Output the (x, y) coordinate of the center of the cell containing the given text.  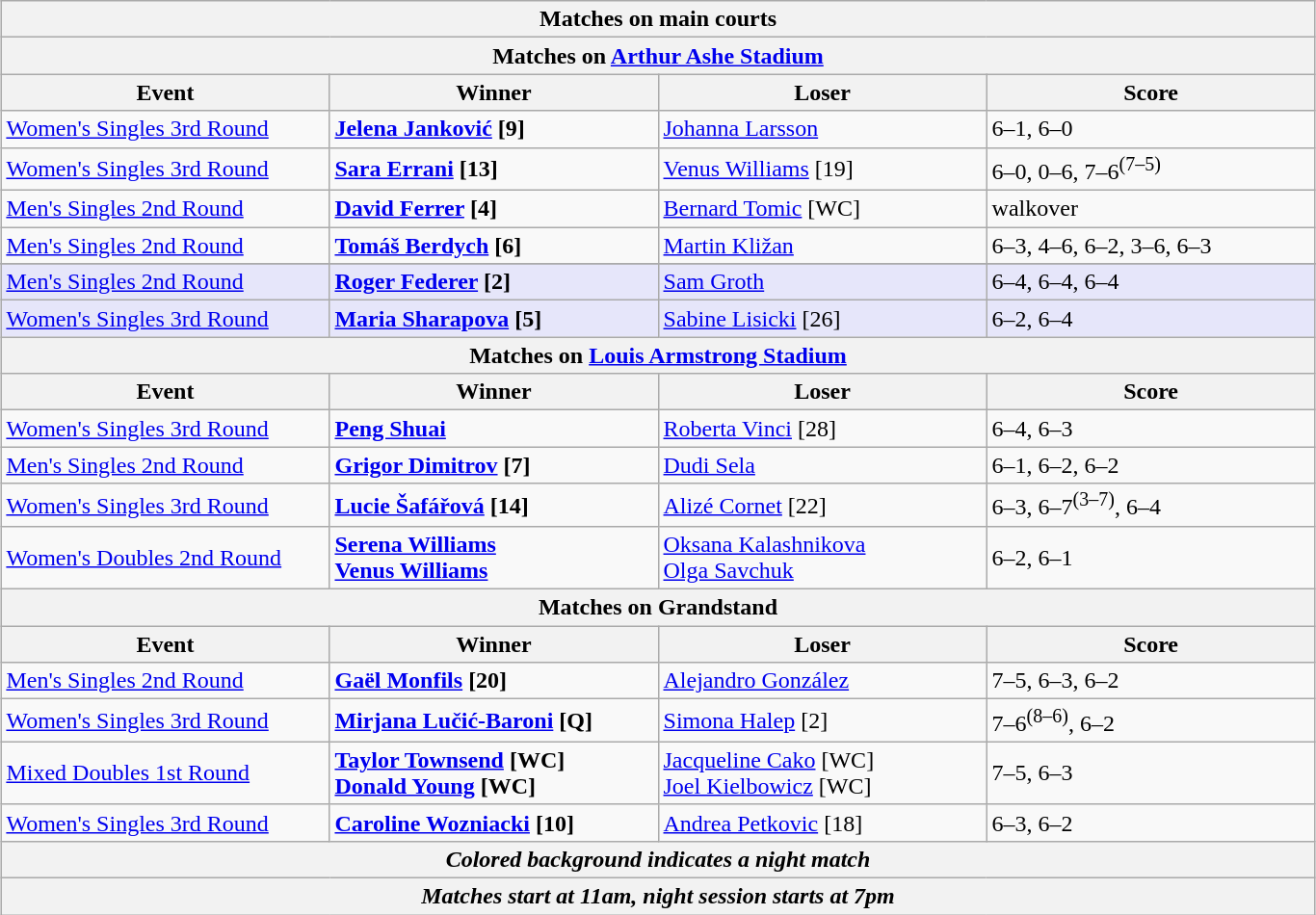
6–0, 0–6, 7–6(7–5) (1150, 170)
Taylor Townsend [WC] Donald Young [WC] (493, 772)
Matches on main courts (658, 19)
David Ferrer [4] (493, 209)
Matches on Grandstand (658, 608)
Grigor Dimitrov [7] (493, 465)
Jacqueline Cako [WC] Joel Kielbowicz [WC] (823, 772)
6–4, 6–3 (1150, 429)
Women's Doubles 2nd Round (166, 559)
walkover (1150, 209)
Peng Shuai (493, 429)
Oksana Kalashnikova Olga Savchuk (823, 559)
6–3, 6–2 (1150, 823)
Sam Groth (823, 282)
6–2, 6–1 (1150, 559)
6–4, 6–4, 6–4 (1150, 282)
Johanna Larsson (823, 129)
7–6(8–6), 6–2 (1150, 720)
Lucie Šafářová [14] (493, 505)
Simona Halep [2] (823, 720)
Alejandro González (823, 681)
6–2, 6–4 (1150, 319)
Alizé Cornet [22] (823, 505)
6–3, 6–7(3–7), 6–4 (1150, 505)
Dudi Sela (823, 465)
Maria Sharapova [5] (493, 319)
Matches on Louis Armstrong Stadium (658, 355)
Andrea Petkovic [18] (823, 823)
Jelena Janković [9] (493, 129)
6–1, 6–0 (1150, 129)
Mixed Doubles 1st Round (166, 772)
Roger Federer [2] (493, 282)
Mirjana Lučić-Baroni [Q] (493, 720)
Tomáš Berdych [6] (493, 246)
Caroline Wozniacki [10] (493, 823)
6–3, 4–6, 6–2, 3–6, 6–3 (1150, 246)
Matches on Arthur Ashe Stadium (658, 56)
7–5, 6–3, 6–2 (1150, 681)
Serena Williams Venus Williams (493, 559)
Sara Errani [13] (493, 170)
Matches start at 11am, night session starts at 7pm (658, 897)
Martin Kližan (823, 246)
Gaël Monfils [20] (493, 681)
Venus Williams [19] (823, 170)
7–5, 6–3 (1150, 772)
6–1, 6–2, 6–2 (1150, 465)
Bernard Tomic [WC] (823, 209)
Sabine Lisicki [26] (823, 319)
Colored background indicates a night match (658, 860)
Roberta Vinci [28] (823, 429)
